Pinpoint the cell where the given text exists, returning its (X, Y) midpoint coordinate. 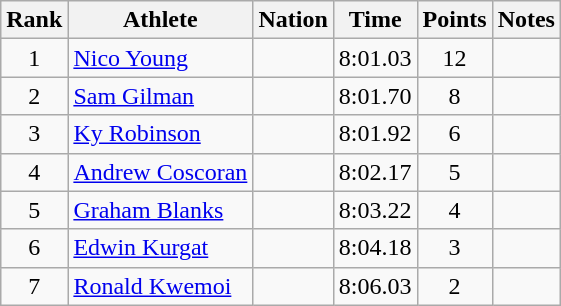
8:02.17 (375, 172)
8:01.70 (375, 96)
8:01.03 (375, 58)
Nico Young (160, 58)
Edwin Kurgat (160, 248)
Points (454, 20)
8:04.18 (375, 248)
Ronald Kwemoi (160, 286)
Andrew Coscoran (160, 172)
8:06.03 (375, 286)
Sam Gilman (160, 96)
Graham Blanks (160, 210)
Ky Robinson (160, 134)
Time (375, 20)
8:01.92 (375, 134)
Notes (526, 20)
Athlete (160, 20)
8:03.22 (375, 210)
Rank (34, 20)
12 (454, 58)
7 (34, 286)
8 (454, 96)
1 (34, 58)
Nation (293, 20)
